Detect which cell encompasses the target text, then output its (X, Y) center coordinate. 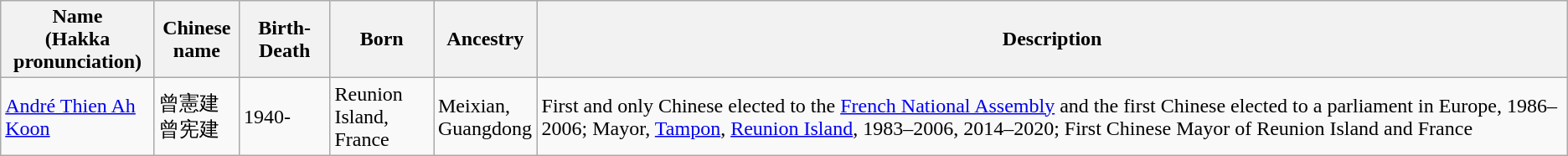
Born (382, 39)
Description (1052, 39)
Name(Hakka pronunciation) (78, 39)
Meixian, Guangdong (486, 117)
Ancestry (486, 39)
1940- (285, 117)
曾憲建曾宪建 (196, 117)
Chinese name (196, 39)
Reunion Island, France (382, 117)
André Thien Ah Koon (78, 117)
Birth-Death (285, 39)
